Extract the (x, y) coordinate from the center of the cell holding the provided text.  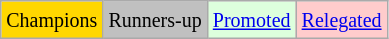
Promoted (252, 20)
Champions (52, 20)
Runners-up (155, 20)
Relegated (342, 20)
